Pinpoint the cell where the given text exists, returning its (x, y) midpoint coordinate. 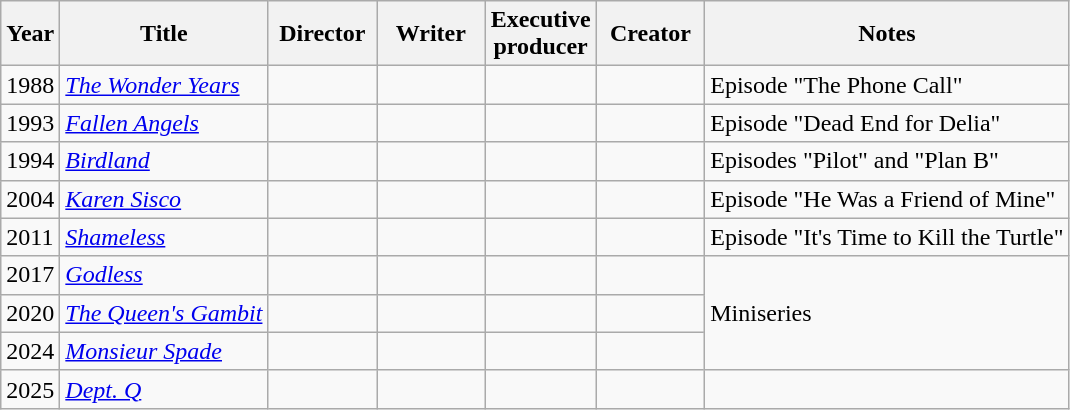
The Queen's Gambit (164, 313)
Episode "He Was a Friend of Mine" (887, 199)
Shameless (164, 237)
Miniseries (887, 313)
2011 (30, 237)
Director (322, 34)
Karen Sisco (164, 199)
Writer (432, 34)
Birdland (164, 161)
2025 (30, 389)
2004 (30, 199)
Notes (887, 34)
2017 (30, 275)
Dept. Q (164, 389)
Executiveproducer (540, 34)
Year (30, 34)
Monsieur Spade (164, 351)
1993 (30, 123)
The Wonder Years (164, 85)
Fallen Angels (164, 123)
1994 (30, 161)
Creator (650, 34)
Title (164, 34)
2020 (30, 313)
Episode "Dead End for Delia" (887, 123)
Episodes "Pilot" and "Plan B" (887, 161)
Episode "It's Time to Kill the Turtle" (887, 237)
1988 (30, 85)
2024 (30, 351)
Episode "The Phone Call" (887, 85)
Godless (164, 275)
